Provide the (X, Y) coordinate of the cell's center where the given text is located.  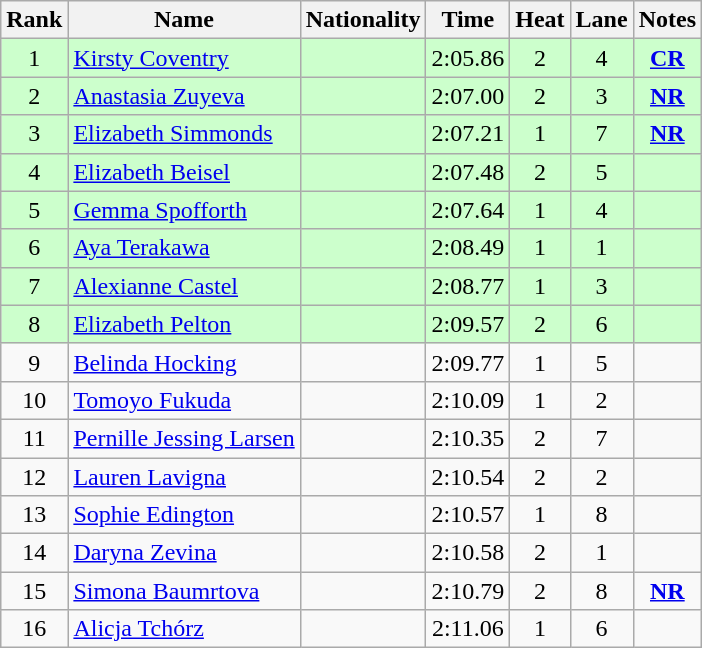
Elizabeth Pelton (184, 324)
2:10.58 (468, 553)
13 (34, 515)
Alicja Tchórz (184, 629)
Lane (602, 20)
2:10.79 (468, 591)
Alexianne Castel (184, 286)
Pernille Jessing Larsen (184, 438)
16 (34, 629)
15 (34, 591)
9 (34, 362)
Notes (667, 20)
2:10.35 (468, 438)
2:05.86 (468, 58)
Heat (540, 20)
Kirsty Coventry (184, 58)
Gemma Spofforth (184, 210)
11 (34, 438)
Anastasia Zuyeva (184, 96)
Lauren Lavigna (184, 477)
Nationality (363, 20)
Time (468, 20)
2:08.77 (468, 286)
2:07.00 (468, 96)
2:09.77 (468, 362)
2:10.54 (468, 477)
2:07.64 (468, 210)
Daryna Zevina (184, 553)
CR (667, 58)
10 (34, 400)
Belinda Hocking (184, 362)
Aya Terakawa (184, 248)
14 (34, 553)
2:10.57 (468, 515)
Rank (34, 20)
Sophie Edington (184, 515)
2:11.06 (468, 629)
Elizabeth Simmonds (184, 134)
Simona Baumrtova (184, 591)
12 (34, 477)
2:08.49 (468, 248)
Tomoyo Fukuda (184, 400)
Name (184, 20)
2:09.57 (468, 324)
Elizabeth Beisel (184, 172)
2:10.09 (468, 400)
2:07.48 (468, 172)
2:07.21 (468, 134)
